From the cell containing the given text, extract its center point as [x, y] coordinate. 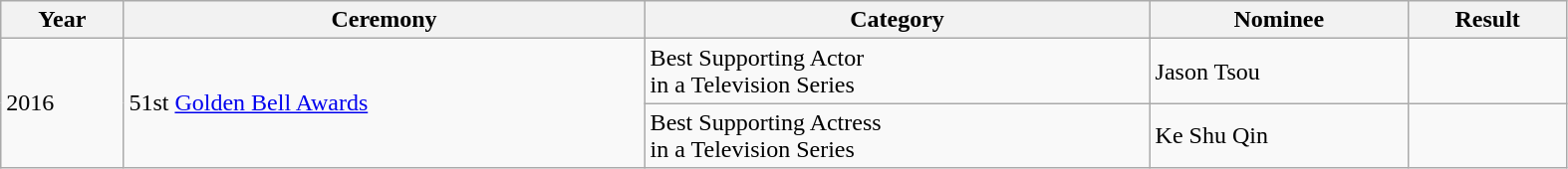
51st Golden Bell Awards [385, 103]
Year [62, 20]
Category [897, 20]
Best Supporting Actressin a Television Series [897, 135]
Jason Tsou [1279, 72]
2016 [62, 103]
Result [1486, 20]
Ke Shu Qin [1279, 135]
Best Supporting Actorin a Television Series [897, 72]
Nominee [1279, 20]
Ceremony [385, 20]
